Determine the [X, Y] coordinate at the center of the cell enclosing the given text.  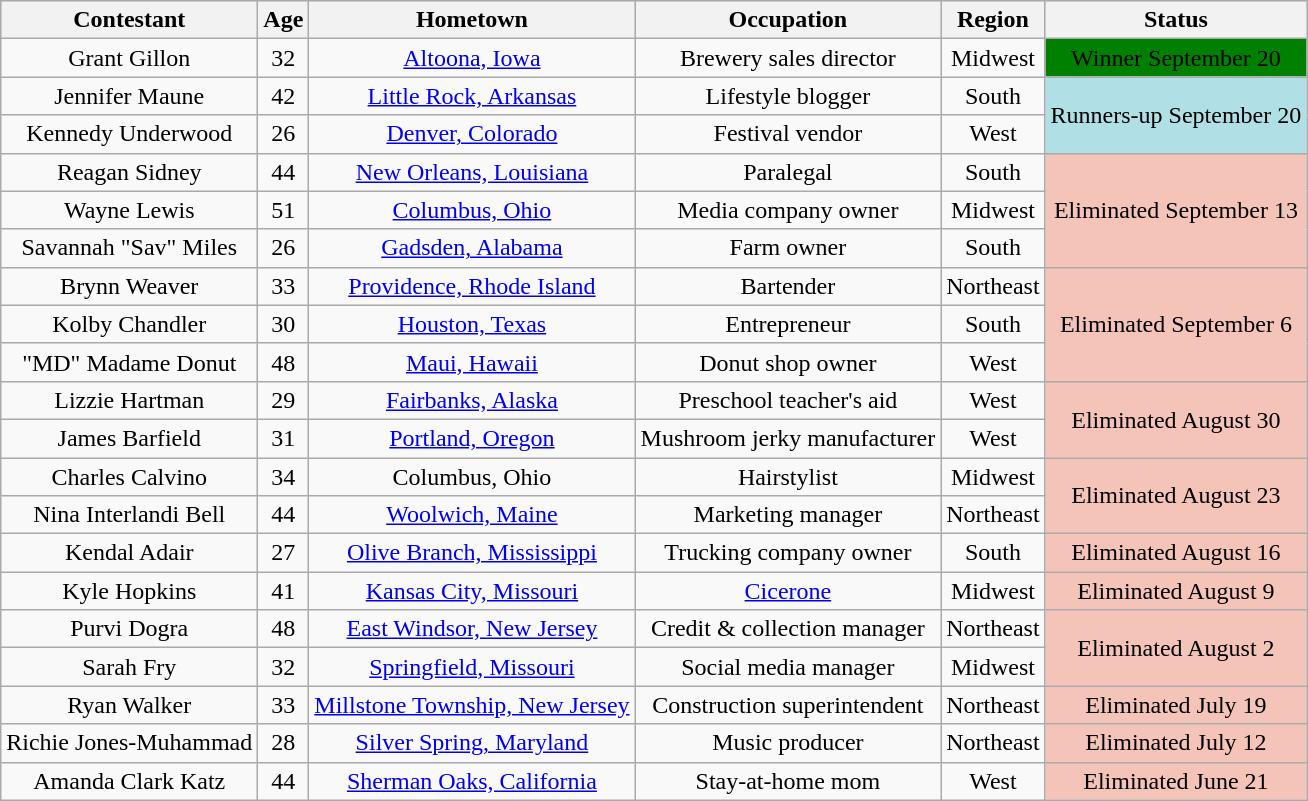
Eliminated September 13 [1176, 210]
James Barfield [130, 438]
Social media manager [788, 667]
Eliminated August 16 [1176, 553]
Sarah Fry [130, 667]
Media company owner [788, 210]
Donut shop owner [788, 362]
Silver Spring, Maryland [472, 743]
Marketing manager [788, 515]
Millstone Township, New Jersey [472, 705]
Lifestyle blogger [788, 96]
Kendal Adair [130, 553]
Brynn Weaver [130, 286]
27 [284, 553]
Kolby Chandler [130, 324]
28 [284, 743]
Little Rock, Arkansas [472, 96]
Hairstylist [788, 477]
Eliminated August 30 [1176, 419]
Woolwich, Maine [472, 515]
Kansas City, Missouri [472, 591]
Portland, Oregon [472, 438]
Farm owner [788, 248]
Denver, Colorado [472, 134]
Ryan Walker [130, 705]
Runners-up September 20 [1176, 115]
34 [284, 477]
Kyle Hopkins [130, 591]
Houston, Texas [472, 324]
Eliminated September 6 [1176, 324]
Stay-at-home mom [788, 781]
Sherman Oaks, California [472, 781]
East Windsor, New Jersey [472, 629]
Providence, Rhode Island [472, 286]
Festival vendor [788, 134]
Maui, Hawaii [472, 362]
Brewery sales director [788, 58]
31 [284, 438]
Entrepreneur [788, 324]
Region [993, 20]
Charles Calvino [130, 477]
Eliminated August 9 [1176, 591]
Kennedy Underwood [130, 134]
Olive Branch, Mississippi [472, 553]
Nina Interlandi Bell [130, 515]
Credit & collection manager [788, 629]
Savannah "Sav" Miles [130, 248]
Grant Gillon [130, 58]
Occupation [788, 20]
Contestant [130, 20]
Trucking company owner [788, 553]
Amanda Clark Katz [130, 781]
New Orleans, Louisiana [472, 172]
Eliminated June 21 [1176, 781]
Eliminated August 23 [1176, 496]
Richie Jones-Muhammad [130, 743]
Wayne Lewis [130, 210]
Mushroom jerky manufacturer [788, 438]
Age [284, 20]
51 [284, 210]
Gadsden, Alabama [472, 248]
Music producer [788, 743]
Eliminated July 12 [1176, 743]
"MD" Madame Donut [130, 362]
Hometown [472, 20]
Paralegal [788, 172]
Preschool teacher's aid [788, 400]
Status [1176, 20]
Fairbanks, Alaska [472, 400]
42 [284, 96]
29 [284, 400]
Lizzie Hartman [130, 400]
Springfield, Missouri [472, 667]
Altoona, Iowa [472, 58]
Construction superintendent [788, 705]
Bartender [788, 286]
Winner September 20 [1176, 58]
Eliminated July 19 [1176, 705]
Cicerone [788, 591]
41 [284, 591]
Jennifer Maune [130, 96]
Eliminated August 2 [1176, 648]
Purvi Dogra [130, 629]
Reagan Sidney [130, 172]
30 [284, 324]
